Extract the [X, Y] coordinate from the center of the cell holding the provided text.  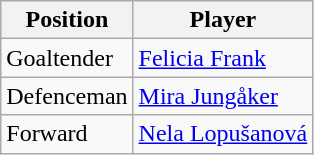
Goaltender [67, 58]
Felicia Frank [223, 58]
Nela Lopušanová [223, 134]
Position [67, 20]
Forward [67, 134]
Defenceman [67, 96]
Player [223, 20]
Mira Jungåker [223, 96]
